Provide the (X, Y) coordinate of the cell's center where the given text is located.  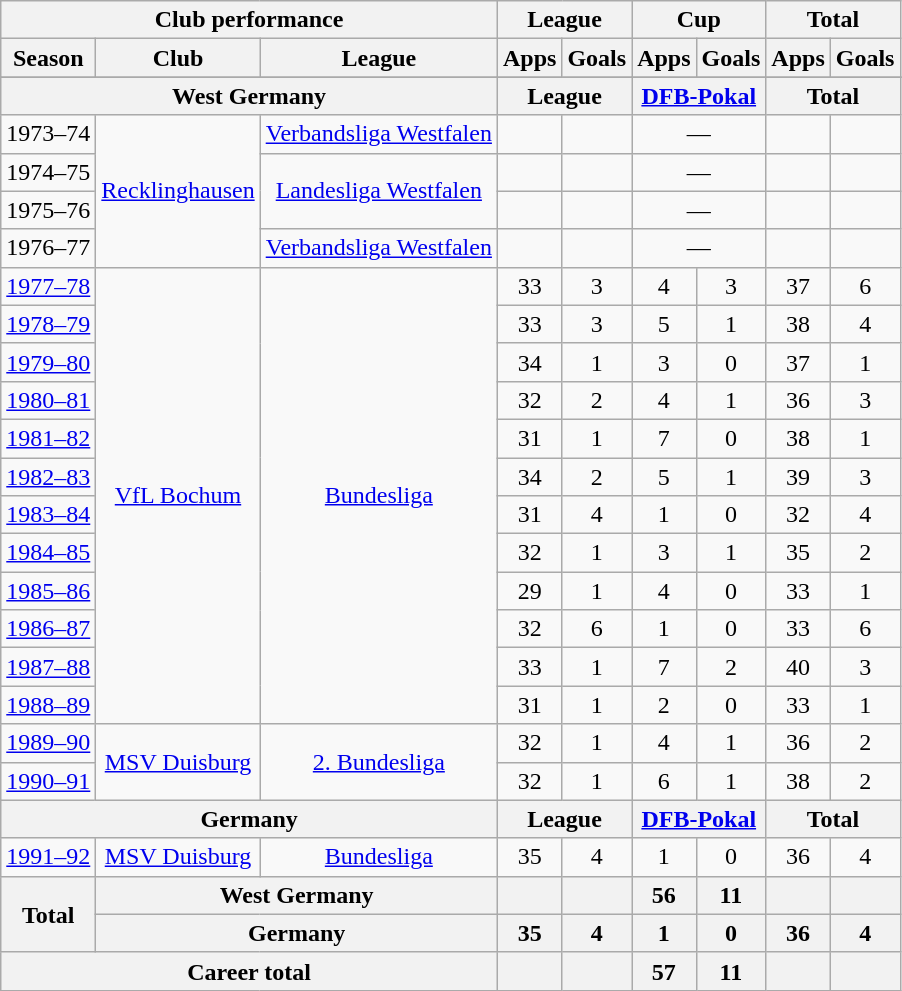
Club performance (250, 20)
1984–85 (48, 553)
Season (48, 58)
Recklinghausen (178, 191)
1988–89 (48, 705)
1974–75 (48, 172)
1976–77 (48, 248)
Cup (699, 20)
1978–79 (48, 324)
1973–74 (48, 134)
56 (664, 895)
29 (529, 591)
40 (798, 667)
1986–87 (48, 629)
57 (664, 971)
1985–86 (48, 591)
1983–84 (48, 515)
39 (798, 477)
1975–76 (48, 210)
1991–92 (48, 857)
1977–78 (48, 286)
1990–91 (48, 781)
Career total (250, 971)
1987–88 (48, 667)
Landesliga Westfalen (378, 191)
1982–83 (48, 477)
1980–81 (48, 400)
2. Bundesliga (378, 762)
VfL Bochum (178, 496)
1979–80 (48, 362)
Club (178, 58)
1981–82 (48, 438)
1989–90 (48, 743)
